Identify which cell holds the provided text, then report its (x, y) central coordinate. 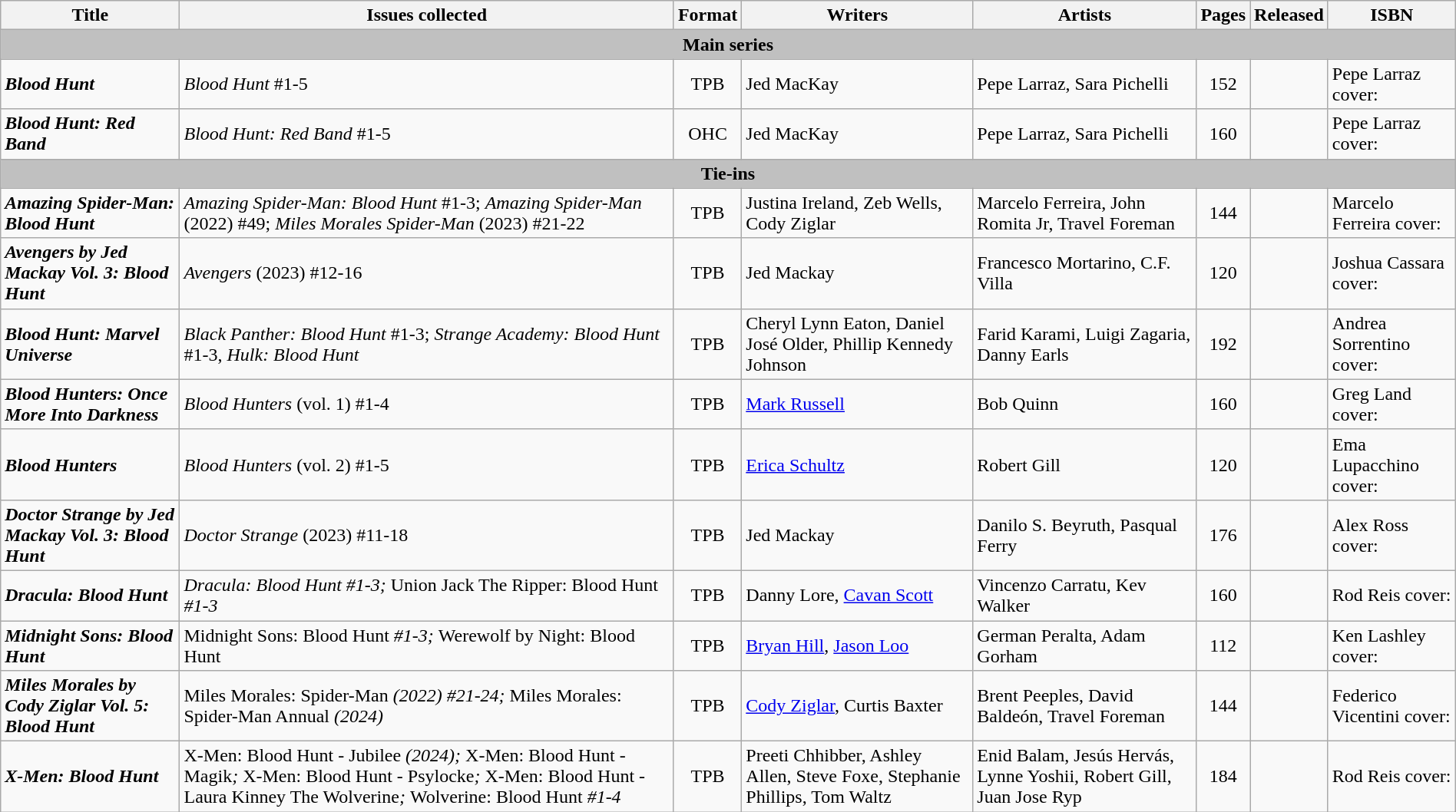
Bob Quinn (1084, 404)
Marcelo Ferreira, John Romita Jr, Travel Foreman (1084, 213)
Writers (857, 15)
152 (1223, 84)
Main series (728, 45)
Farid Karami, Luigi Zagaria, Danny Earls (1084, 344)
Amazing Spider-Man: Blood Hunt (91, 213)
Avengers (2023) #12-16 (427, 273)
Justina Ireland, Zeb Wells, Cody Ziglar (857, 213)
Tie-ins (728, 173)
Blood Hunt: Red Band (91, 134)
Federico Vicentini cover: (1391, 706)
Midnight Sons: Blood Hunt #1-3; Werewolf by Night: Blood Hunt (427, 645)
Danilo S. Beyruth, Pasqual Ferry (1084, 535)
Marcelo Ferreira cover: (1391, 213)
Issues collected (427, 15)
Mark Russell (857, 404)
176 (1223, 535)
Miles Morales by Cody Ziglar Vol. 5: Blood Hunt (91, 706)
Erica Schultz (857, 464)
Alex Ross cover: (1391, 535)
Blood Hunters (vol. 2) #1-5 (427, 464)
Andrea Sorrentino cover: (1391, 344)
Released (1289, 15)
Ema Lupacchino cover: (1391, 464)
Ken Lashley cover: (1391, 645)
X-Men: Blood Hunt (91, 777)
German Peralta, Adam Gorham (1084, 645)
Avengers by Jed Mackay Vol. 3: Blood Hunt (91, 273)
Blood Hunt: Red Band #1-5 (427, 134)
Enid Balam, Jesús Hervás, Lynne Yoshii, Robert Gill, Juan Jose Ryp (1084, 777)
Dracula: Blood Hunt #1-3; Union Jack The Ripper: Blood Hunt #1-3 (427, 596)
Brent Peeples, David Baldeón, Travel Foreman (1084, 706)
Miles Morales: Spider-Man (2022) #21-24; Miles Morales: Spider-Man Annual (2024) (427, 706)
Dracula: Blood Hunt (91, 596)
Blood Hunters (vol. 1) #1-4 (427, 404)
Francesco Mortarino, C.F. Villa (1084, 273)
Vincenzo Carratu, Kev Walker (1084, 596)
Pages (1223, 15)
Format (707, 15)
Doctor Strange (2023) #11-18 (427, 535)
184 (1223, 777)
Black Panther: Blood Hunt #1-3; Strange Academy: Blood Hunt #1-3, Hulk: Blood Hunt (427, 344)
Danny Lore, Cavan Scott (857, 596)
OHC (707, 134)
192 (1223, 344)
Amazing Spider-Man: Blood Hunt #1-3; Amazing Spider-Man (2022) #49; Miles Morales Spider-Man (2023) #21-22 (427, 213)
Blood Hunt #1-5 (427, 84)
Bryan Hill, Jason Loo (857, 645)
Blood Hunters (91, 464)
112 (1223, 645)
Robert Gill (1084, 464)
Preeti Chhibber, Ashley Allen, Steve Foxe, Stephanie Phillips, Tom Waltz (857, 777)
Blood Hunters: Once More Into Darkness (91, 404)
Artists (1084, 15)
Blood Hunt (91, 84)
Cody Ziglar, Curtis Baxter (857, 706)
Blood Hunt: Marvel Universe (91, 344)
Greg Land cover: (1391, 404)
Title (91, 15)
Doctor Strange by Jed Mackay Vol. 3: Blood Hunt (91, 535)
Joshua Cassara cover: (1391, 273)
ISBN (1391, 15)
Midnight Sons: Blood Hunt (91, 645)
Cheryl Lynn Eaton, Daniel José Older, Phillip Kennedy Johnson (857, 344)
